Determine the (X, Y) coordinate at the center of the cell enclosing the given text.  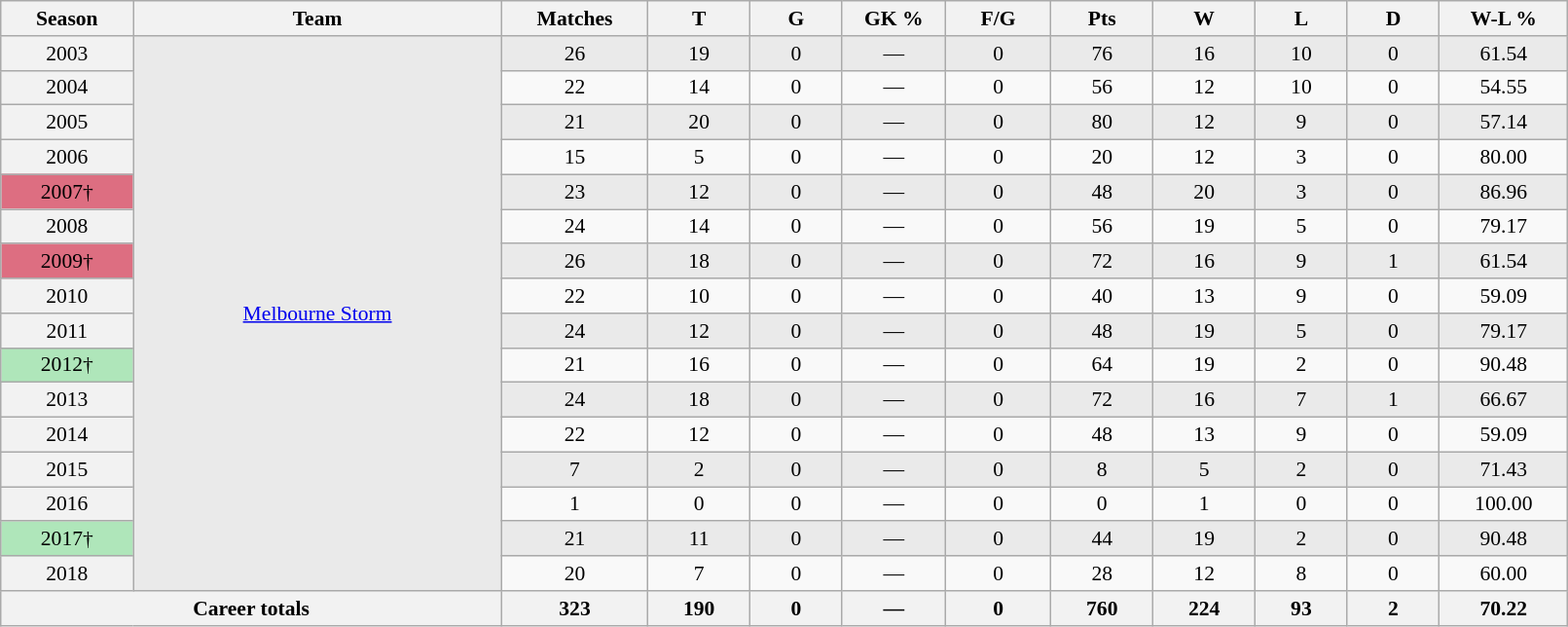
224 (1205, 609)
D (1394, 18)
2018 (67, 573)
93 (1302, 609)
76 (1102, 54)
2012† (67, 365)
2016 (67, 504)
54.55 (1504, 88)
86.96 (1504, 192)
2005 (67, 123)
64 (1102, 365)
80 (1102, 123)
Career totals (251, 609)
W (1205, 18)
15 (574, 158)
Melbourne Storm (317, 313)
23 (574, 192)
60.00 (1504, 573)
44 (1102, 539)
760 (1102, 609)
2017† (67, 539)
2003 (67, 54)
28 (1102, 573)
2011 (67, 331)
Team (317, 18)
2014 (67, 435)
66.67 (1504, 400)
11 (699, 539)
2007† (67, 192)
2004 (67, 88)
W-L % (1504, 18)
80.00 (1504, 158)
2009† (67, 262)
GK % (893, 18)
2008 (67, 227)
70.22 (1504, 609)
2013 (67, 400)
G (796, 18)
2006 (67, 158)
L (1302, 18)
Season (67, 18)
F/G (998, 18)
T (699, 18)
71.43 (1504, 469)
Pts (1102, 18)
2010 (67, 296)
190 (699, 609)
323 (574, 609)
2015 (67, 469)
100.00 (1504, 504)
Matches (574, 18)
40 (1102, 296)
57.14 (1504, 123)
